Provide the [x, y] coordinate of the cell's center where the given text is located.  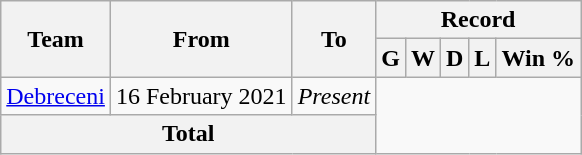
Present [334, 96]
To [334, 39]
Team [56, 39]
Record [478, 20]
W [422, 58]
L [482, 58]
From [201, 39]
Debreceni [56, 96]
Total [188, 134]
16 February 2021 [201, 96]
D [454, 58]
G [391, 58]
Win % [538, 58]
